Determine the [x, y] coordinate at the center of the cell enclosing the given text.  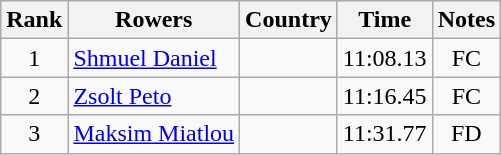
3 [34, 134]
Rowers [154, 20]
11:31.77 [384, 134]
11:16.45 [384, 96]
Rank [34, 20]
Country [289, 20]
Shmuel Daniel [154, 58]
1 [34, 58]
Time [384, 20]
2 [34, 96]
Maksim Miatlou [154, 134]
11:08.13 [384, 58]
Notes [466, 20]
Zsolt Peto [154, 96]
FD [466, 134]
